For the text-containing cell, return its midpoint in [x, y] coordinate format. 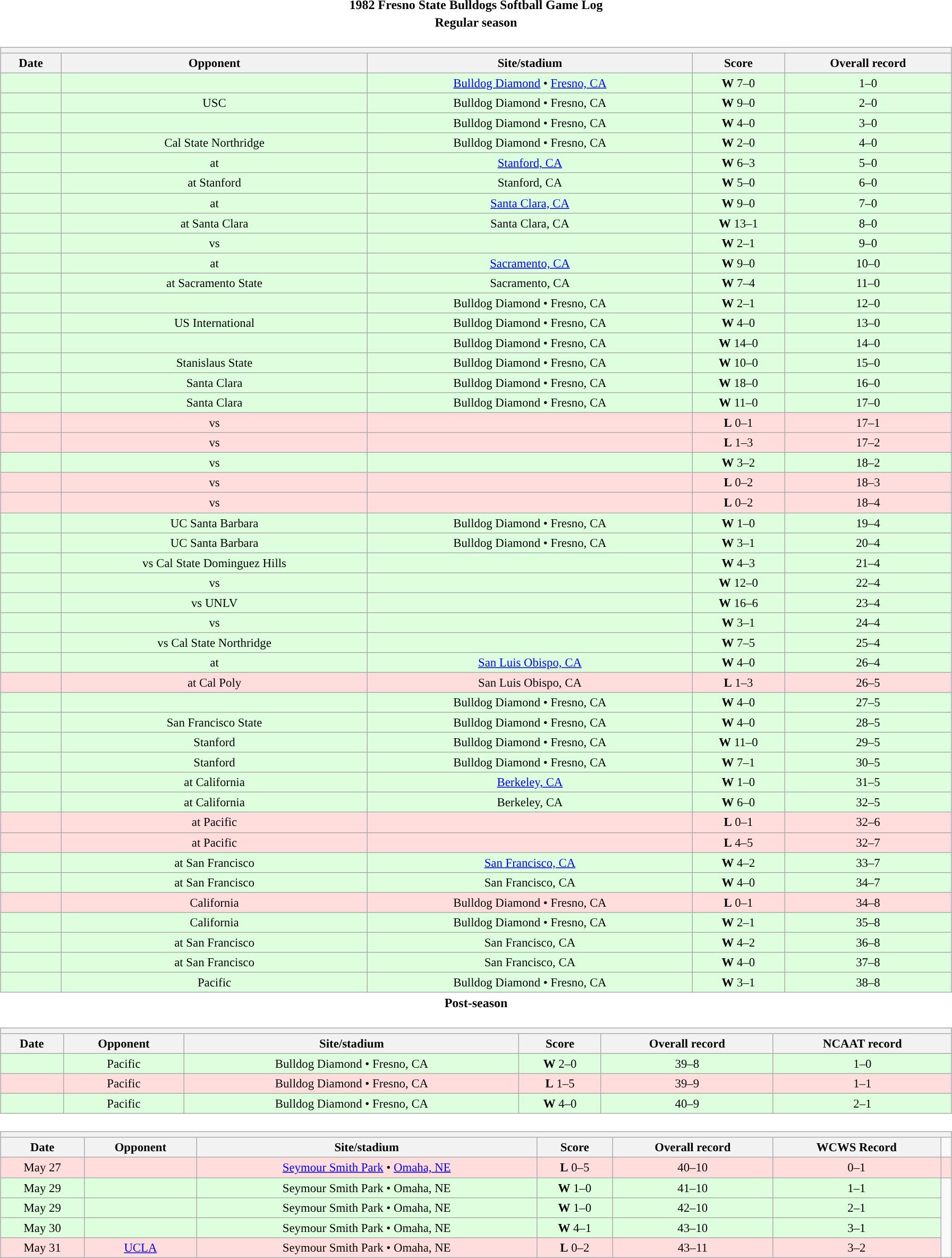
19–4 [868, 522]
18–4 [868, 503]
W 14–0 [738, 343]
41–10 [693, 1188]
3–1 [856, 1228]
5–0 [868, 163]
May 27 [42, 1168]
37–8 [868, 963]
26–4 [868, 663]
4–0 [868, 143]
San Francisco State [215, 722]
Stanislaus State [215, 363]
0–1 [856, 1168]
43–10 [693, 1228]
Cal State Northridge [215, 143]
W 12–0 [738, 582]
32–6 [868, 822]
36–8 [868, 942]
13–0 [868, 323]
35–8 [868, 922]
W 3–2 [738, 463]
16–0 [868, 383]
L 1–5 [560, 1084]
6–0 [868, 183]
31–5 [868, 782]
L 0–5 [575, 1168]
11–0 [868, 283]
NCAAT record [862, 1044]
vs Cal State Dominguez Hills [215, 563]
W 16–6 [738, 603]
at Sacramento State [215, 283]
3–0 [868, 123]
38–8 [868, 982]
8–0 [868, 223]
W 10–0 [738, 363]
34–8 [868, 902]
May 31 [42, 1247]
at Santa Clara [215, 223]
23–4 [868, 603]
18–3 [868, 483]
43–11 [693, 1247]
17–0 [868, 403]
10–0 [868, 263]
40–10 [693, 1168]
WCWS Record [856, 1147]
W 7–4 [738, 283]
W 7–5 [738, 643]
40–9 [687, 1104]
vs Cal State Northridge [215, 643]
2–0 [868, 103]
26–5 [868, 682]
W 6–3 [738, 163]
29–5 [868, 742]
15–0 [868, 363]
3–2 [856, 1247]
39–8 [687, 1063]
USC [215, 103]
9–0 [868, 243]
39–9 [687, 1084]
UCLA [140, 1247]
32–5 [868, 803]
30–5 [868, 763]
42–10 [693, 1208]
18–2 [868, 463]
at Stanford [215, 183]
W 5–0 [738, 183]
US International [215, 323]
25–4 [868, 643]
W 4–3 [738, 563]
28–5 [868, 722]
W 13–1 [738, 223]
21–4 [868, 563]
L 4–5 [738, 842]
17–1 [868, 423]
at Cal Poly [215, 682]
W 4–1 [575, 1228]
14–0 [868, 343]
17–2 [868, 443]
7–0 [868, 203]
32–7 [868, 842]
W 7–0 [738, 83]
33–7 [868, 863]
W 7–1 [738, 763]
20–4 [868, 543]
May 30 [42, 1228]
W 6–0 [738, 803]
34–7 [868, 882]
24–4 [868, 622]
W 18–0 [738, 383]
27–5 [868, 703]
vs UNLV [215, 603]
22–4 [868, 582]
12–0 [868, 303]
